Output the [X, Y] coordinate of the center of the cell containing the given text.  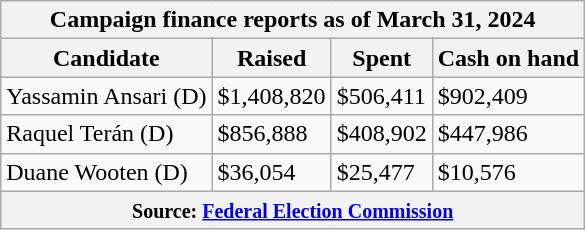
$408,902 [382, 134]
$506,411 [382, 96]
Campaign finance reports as of March 31, 2024 [293, 20]
$25,477 [382, 172]
$447,986 [508, 134]
Duane Wooten (D) [106, 172]
Cash on hand [508, 58]
Candidate [106, 58]
Spent [382, 58]
Source: Federal Election Commission [293, 210]
Raised [272, 58]
$10,576 [508, 172]
$902,409 [508, 96]
$856,888 [272, 134]
Raquel Terán (D) [106, 134]
$1,408,820 [272, 96]
$36,054 [272, 172]
Yassamin Ansari (D) [106, 96]
